Pinpoint the cell where the given text exists, returning its (x, y) midpoint coordinate. 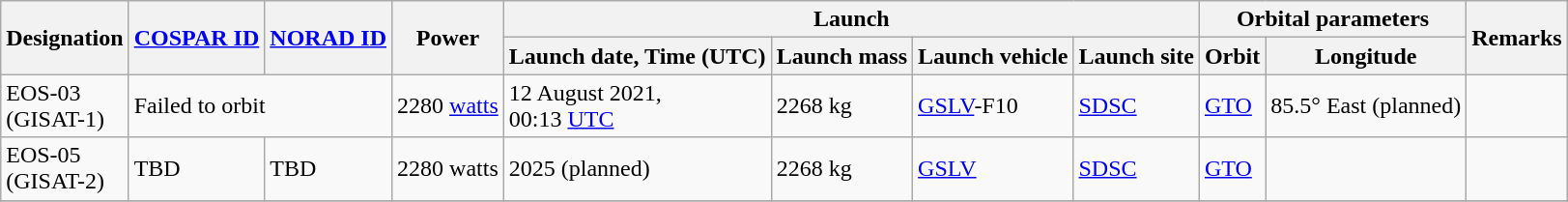
GSLV (993, 168)
2025 (planned) (638, 168)
12 August 2021,00:13 UTC (638, 106)
Launch (851, 19)
Failed to orbit (260, 106)
Orbital parameters (1332, 19)
Power (448, 38)
NORAD ID (328, 38)
Launch mass (841, 56)
85.5° East (planned) (1366, 106)
Orbit (1232, 56)
GSLV-F10 (993, 106)
Remarks (1517, 38)
Launch vehicle (993, 56)
Designation (65, 38)
Launch site (1136, 56)
EOS-03(GISAT-1) (65, 106)
EOS-05 (GISAT-2) (65, 168)
Launch date, Time (UTC) (638, 56)
Longitude (1366, 56)
COSPAR ID (197, 38)
